For the text-containing cell, return its midpoint in [X, Y] coordinate format. 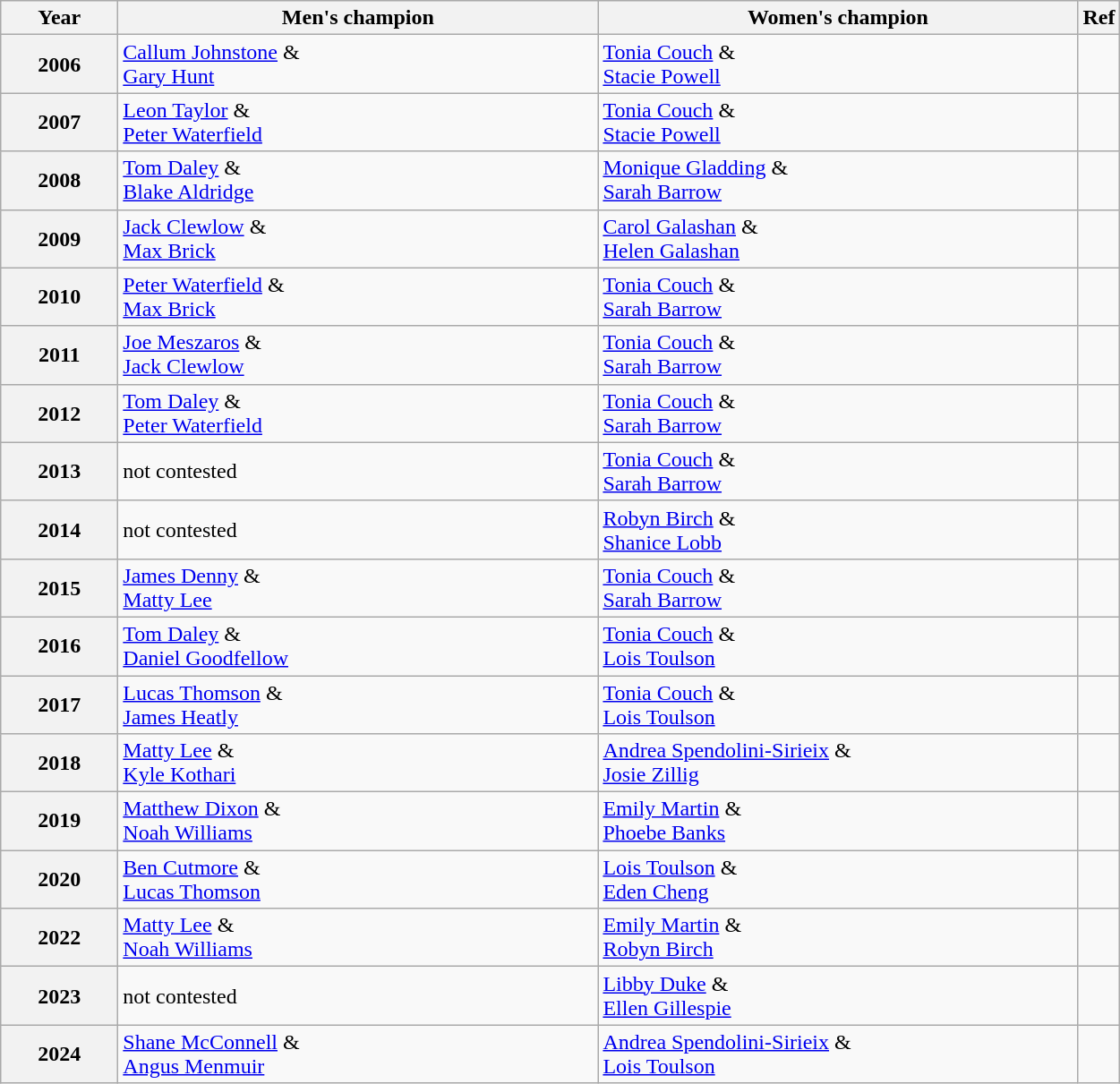
Tom Daley &Daniel Goodfellow [358, 646]
Callum Johnstone &Gary Hunt [358, 64]
2008 [59, 181]
Ben Cutmore &Lucas Thomson [358, 879]
Jack Clewlow &Max Brick [358, 238]
Matty Lee &Kyle Kothari [358, 763]
James Denny &Matty Lee [358, 587]
2018 [59, 763]
Emily Martin &Phoebe Banks [838, 822]
2024 [59, 1054]
2009 [59, 238]
Year [59, 18]
Lois Toulson &Eden Cheng [838, 879]
2013 [59, 471]
Monique Gladding &Sarah Barrow [838, 181]
2020 [59, 879]
2015 [59, 587]
Men's champion [358, 18]
Leon Taylor &Peter Waterfield [358, 122]
2022 [59, 938]
2007 [59, 122]
Matty Lee &Noah Williams [358, 938]
2017 [59, 704]
2010 [59, 297]
Libby Duke &Ellen Gillespie [838, 995]
Andrea Spendolini-Sirieix &Lois Toulson [838, 1054]
Women's champion [838, 18]
Emily Martin &Robyn Birch [838, 938]
Joe Meszaros &Jack Clewlow [358, 354]
Andrea Spendolini-Sirieix &Josie Zillig [838, 763]
Tom Daley &Blake Aldridge [358, 181]
2016 [59, 646]
Peter Waterfield &Max Brick [358, 297]
2011 [59, 354]
2014 [59, 530]
Matthew Dixon &Noah Williams [358, 822]
2023 [59, 995]
Robyn Birch &Shanice Lobb [838, 530]
Carol Galashan &Helen Galashan [838, 238]
2019 [59, 822]
Tom Daley &Peter Waterfield [358, 414]
2012 [59, 414]
Lucas Thomson &James Heatly [358, 704]
Ref [1099, 18]
Shane McConnell &Angus Menmuir [358, 1054]
2006 [59, 64]
